Capture the cell that displays the provided text and extract its [x, y] central coordinate. 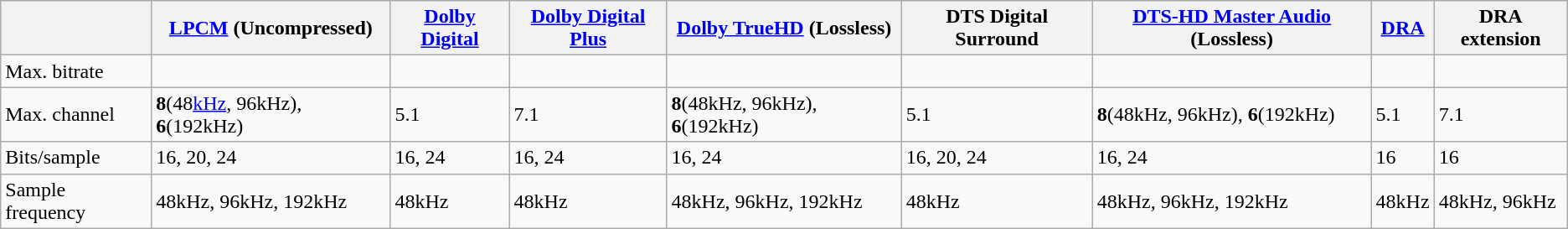
DRA [1402, 29]
Max. bitrate [76, 71]
DTS Digital Surround [997, 29]
Dolby Digital [450, 29]
Dolby TrueHD (Lossless) [784, 29]
Sample frequency [76, 201]
Bits/sample [76, 158]
DTS-HD Master Audio (Lossless) [1231, 29]
DRA extension [1501, 29]
Max. channel [76, 114]
Dolby Digital Plus [588, 29]
LPCM (Uncompressed) [271, 29]
48kHz, 96kHz [1501, 201]
